Search for the cell housing the specified text and yield its (x, y) center coordinate. 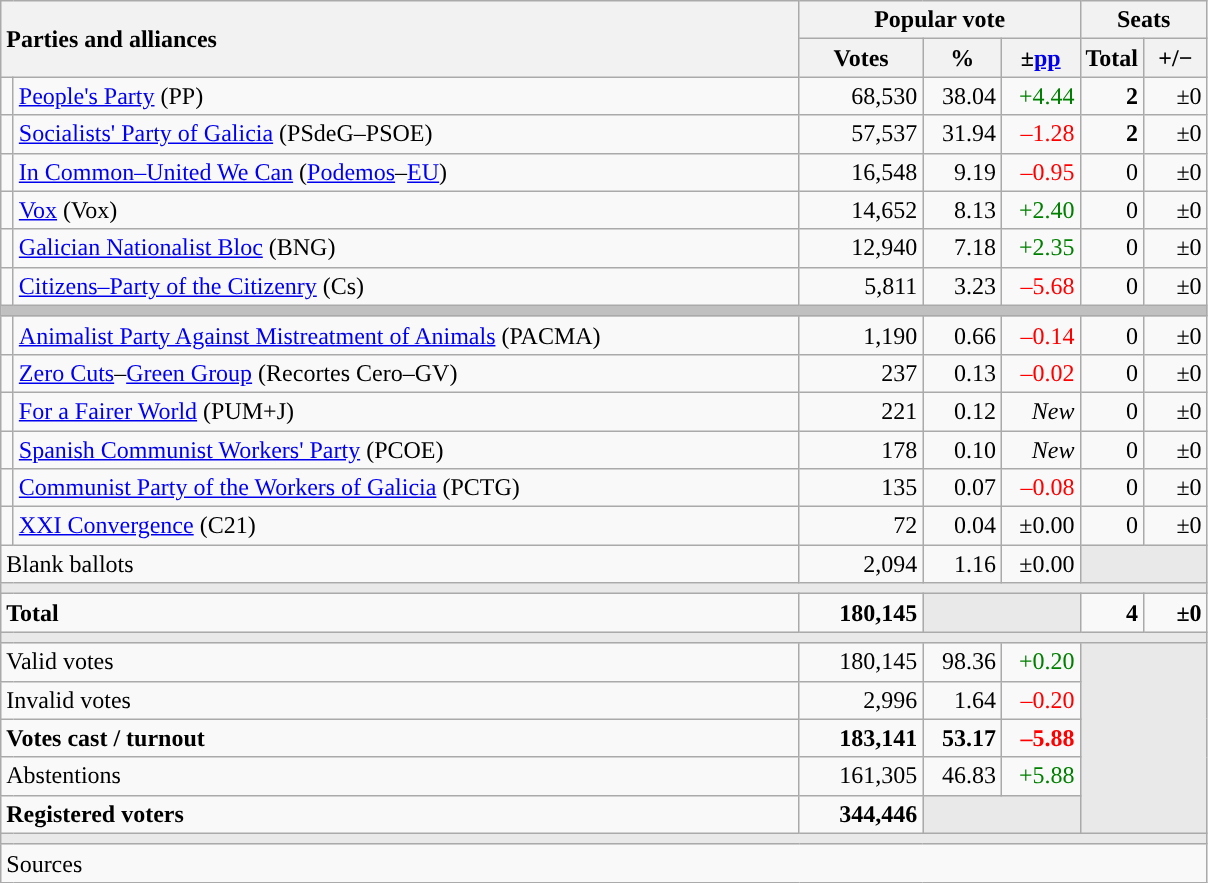
72 (861, 526)
–0.14 (1040, 335)
+4.44 (1040, 96)
–5.88 (1040, 738)
237 (861, 373)
Invalid votes (400, 700)
16,548 (861, 172)
0.12 (962, 411)
Popular vote (940, 20)
46.83 (962, 776)
Abstentions (400, 776)
–0.20 (1040, 700)
31.94 (962, 134)
In Common–United We Can (Podemos–EU) (406, 172)
–0.95 (1040, 172)
+2.40 (1040, 210)
–1.28 (1040, 134)
Spanish Communist Workers' Party (PCOE) (406, 449)
98.36 (962, 662)
344,446 (861, 814)
7.18 (962, 248)
2,094 (861, 564)
For a Fairer World (PUM+J) (406, 411)
+/− (1176, 58)
178 (861, 449)
8.13 (962, 210)
1.64 (962, 700)
Zero Cuts–Green Group (Recortes Cero–GV) (406, 373)
Votes (861, 58)
183,141 (861, 738)
0.10 (962, 449)
221 (861, 411)
0.13 (962, 373)
People's Party (PP) (406, 96)
Socialists' Party of Galicia (PSdeG–PSOE) (406, 134)
Sources (604, 863)
–0.02 (1040, 373)
–5.68 (1040, 286)
38.04 (962, 96)
0.04 (962, 526)
1.16 (962, 564)
±pp (1040, 58)
5,811 (861, 286)
Communist Party of the Workers of Galicia (PCTG) (406, 488)
+5.88 (1040, 776)
+0.20 (1040, 662)
68,530 (861, 96)
Registered voters (400, 814)
9.19 (962, 172)
+2.35 (1040, 248)
Citizens–Party of the Citizenry (Cs) (406, 286)
% (962, 58)
12,940 (861, 248)
XXI Convergence (C21) (406, 526)
14,652 (861, 210)
4 (1112, 613)
Vox (Vox) (406, 210)
161,305 (861, 776)
0.66 (962, 335)
Valid votes (400, 662)
Animalist Party Against Mistreatment of Animals (PACMA) (406, 335)
135 (861, 488)
Blank ballots (400, 564)
3.23 (962, 286)
53.17 (962, 738)
Galician Nationalist Bloc (BNG) (406, 248)
Seats (1144, 20)
Votes cast / turnout (400, 738)
0.07 (962, 488)
2,996 (861, 700)
–0.08 (1040, 488)
57,537 (861, 134)
Parties and alliances (400, 39)
1,190 (861, 335)
